Pinpoint the cell where the given text exists, returning its [X, Y] midpoint coordinate. 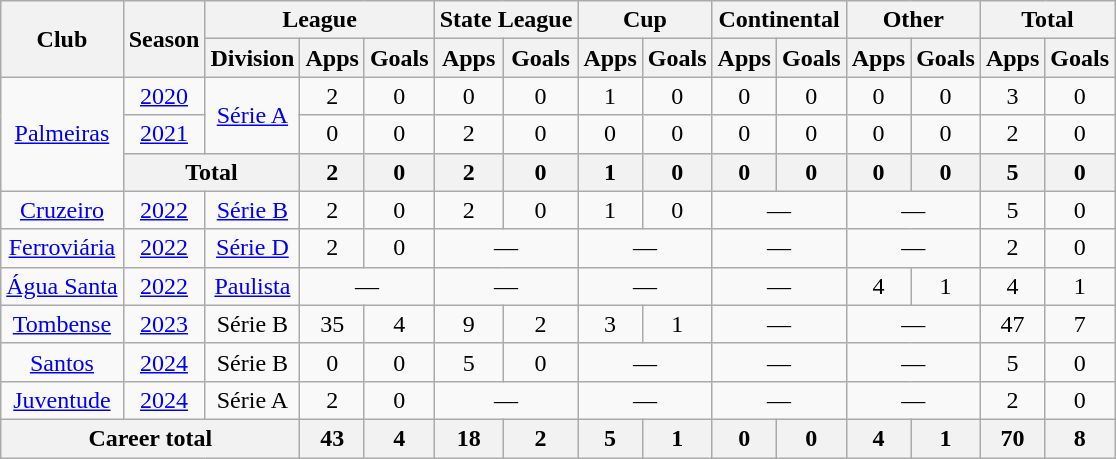
Série D [252, 248]
Continental [779, 20]
Cup [645, 20]
Palmeiras [62, 134]
2020 [164, 96]
Paulista [252, 286]
43 [332, 438]
Tombense [62, 324]
Club [62, 39]
Água Santa [62, 286]
7 [1080, 324]
9 [468, 324]
Career total [150, 438]
35 [332, 324]
Santos [62, 362]
47 [1012, 324]
18 [468, 438]
Ferroviária [62, 248]
Juventude [62, 400]
League [320, 20]
8 [1080, 438]
2021 [164, 134]
Division [252, 58]
70 [1012, 438]
Other [913, 20]
State League [506, 20]
2023 [164, 324]
Cruzeiro [62, 210]
Season [164, 39]
